Locate the cell with the specified text and output its [x, y] center coordinate. 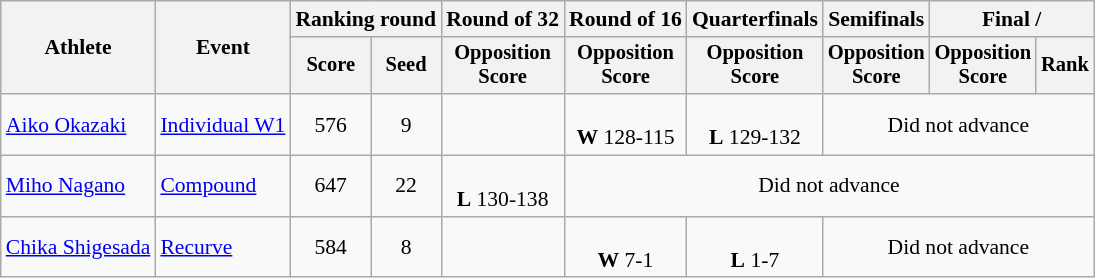
Final / [1012, 19]
Individual W1 [222, 124]
Score [330, 66]
Round of 16 [626, 19]
584 [330, 248]
W 7-1 [626, 248]
576 [330, 124]
Recurve [222, 248]
L 1-7 [755, 248]
W 128-115 [626, 124]
Event [222, 48]
L 130-138 [502, 186]
Ranking round [366, 19]
Chika Shigesada [78, 248]
Seed [406, 66]
8 [406, 248]
Miho Nagano [78, 186]
L 129-132 [755, 124]
Rank [1065, 66]
Athlete [78, 48]
9 [406, 124]
Round of 32 [502, 19]
Compound [222, 186]
22 [406, 186]
Quarterfinals [755, 19]
647 [330, 186]
Semifinals [876, 19]
Aiko Okazaki [78, 124]
